Provide the [X, Y] coordinate of the cell's center where the given text is located.  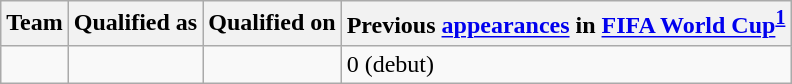
Team [35, 24]
Previous appearances in FIFA World Cup1 [566, 24]
0 (debut) [566, 64]
Qualified as [135, 24]
Qualified on [272, 24]
